For the text-containing cell, return its midpoint in (x, y) coordinate format. 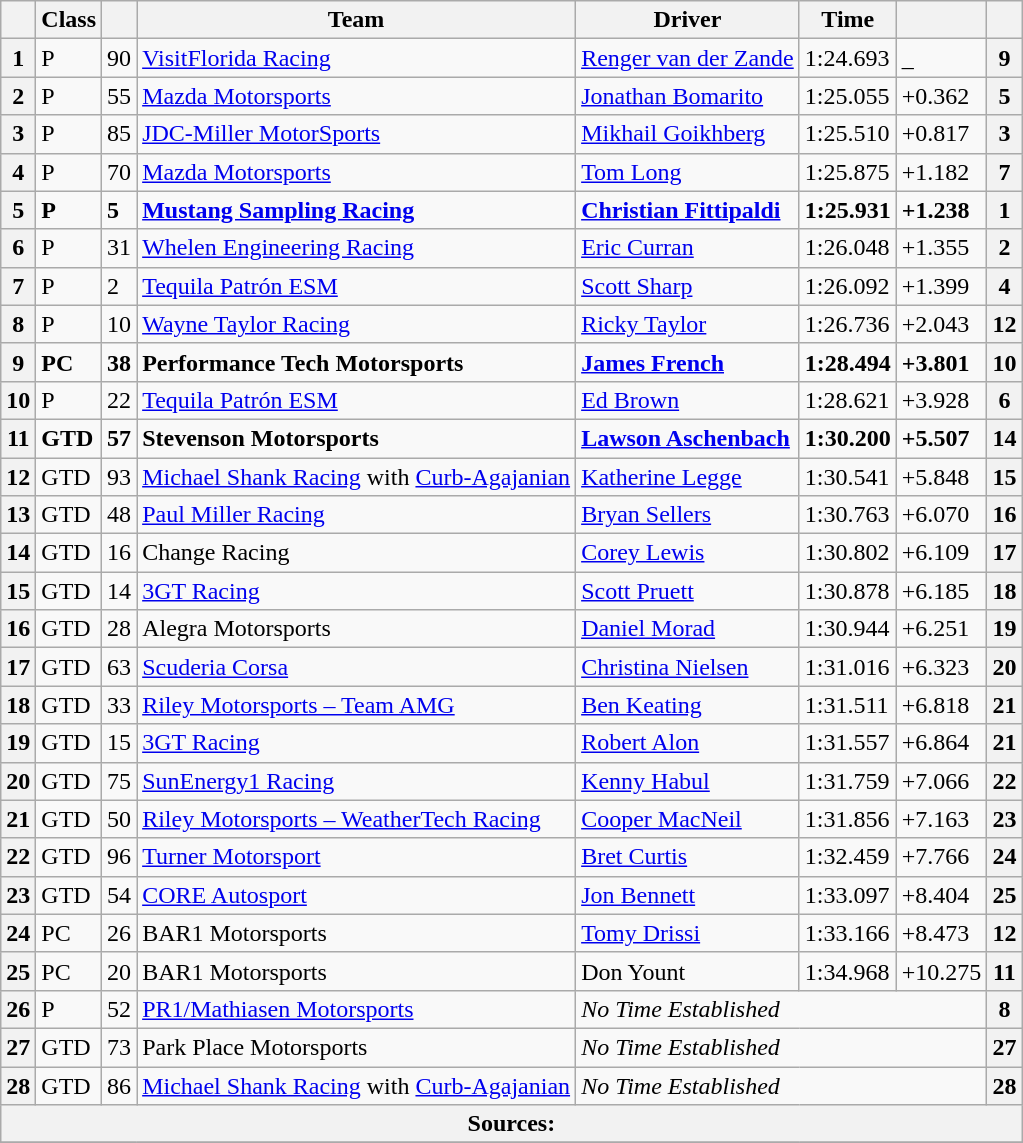
Renger van der Zande (688, 58)
+6.185 (942, 591)
Whelen Engineering Racing (356, 248)
1:30.541 (848, 477)
+6.109 (942, 553)
Scott Sharp (688, 286)
Stevenson Motorsports (356, 438)
+1.399 (942, 286)
1:31.557 (848, 743)
+10.275 (942, 971)
Kenny Habul (688, 781)
Change Racing (356, 553)
31 (120, 248)
+8.473 (942, 933)
55 (120, 96)
+3.928 (942, 400)
+0.817 (942, 134)
+7.066 (942, 781)
Time (848, 20)
Scott Pruett (688, 591)
Cooper MacNeil (688, 819)
Robert Alon (688, 743)
1:31.856 (848, 819)
+7.163 (942, 819)
Christina Nielsen (688, 667)
1:33.166 (848, 933)
+6.251 (942, 629)
Wayne Taylor Racing (356, 324)
Ben Keating (688, 705)
Bryan Sellers (688, 515)
1:24.693 (848, 58)
1:30.200 (848, 438)
90 (120, 58)
1:33.097 (848, 895)
52 (120, 1009)
+2.043 (942, 324)
Corey Lewis (688, 553)
75 (120, 781)
1:25.875 (848, 172)
1:26.736 (848, 324)
+3.801 (942, 362)
85 (120, 134)
Eric Curran (688, 248)
Bret Curtis (688, 857)
Jon Bennett (688, 895)
1:25.055 (848, 96)
Christian Fittipaldi (688, 210)
+6.070 (942, 515)
_ (942, 58)
Lawson Aschenbach (688, 438)
+1.355 (942, 248)
Riley Motorsports – WeatherTech Racing (356, 819)
70 (120, 172)
38 (120, 362)
1:30.944 (848, 629)
33 (120, 705)
73 (120, 1047)
Scuderia Corsa (356, 667)
1:30.763 (848, 515)
+6.864 (942, 743)
+8.404 (942, 895)
13 (18, 515)
57 (120, 438)
1:31.511 (848, 705)
1:32.459 (848, 857)
Alegra Motorsports (356, 629)
1:30.802 (848, 553)
Tom Long (688, 172)
Performance Tech Motorsports (356, 362)
54 (120, 895)
Ricky Taylor (688, 324)
Don Yount (688, 971)
Driver (688, 20)
1:30.878 (848, 591)
+1.182 (942, 172)
+6.323 (942, 667)
Team (356, 20)
Mustang Sampling Racing (356, 210)
VisitFlorida Racing (356, 58)
Ed Brown (688, 400)
Turner Motorsport (356, 857)
+0.362 (942, 96)
86 (120, 1085)
James French (688, 362)
1:28.494 (848, 362)
Park Place Motorsports (356, 1047)
1:31.016 (848, 667)
1:28.621 (848, 400)
Paul Miller Racing (356, 515)
SunEnergy1 Racing (356, 781)
Class (69, 20)
63 (120, 667)
Jonathan Bomarito (688, 96)
+6.818 (942, 705)
+5.848 (942, 477)
1:25.931 (848, 210)
93 (120, 477)
Riley Motorsports – Team AMG (356, 705)
96 (120, 857)
JDC-Miller MotorSports (356, 134)
CORE Autosport (356, 895)
Tomy Drissi (688, 933)
1:34.968 (848, 971)
+7.766 (942, 857)
+5.507 (942, 438)
Sources: (512, 1124)
Katherine Legge (688, 477)
Mikhail Goikhberg (688, 134)
Daniel Morad (688, 629)
1:26.092 (848, 286)
+1.238 (942, 210)
1:31.759 (848, 781)
1:26.048 (848, 248)
PR1/Mathiasen Motorsports (356, 1009)
1:25.510 (848, 134)
48 (120, 515)
50 (120, 819)
